Capture the cell that displays the provided text and extract its [x, y] central coordinate. 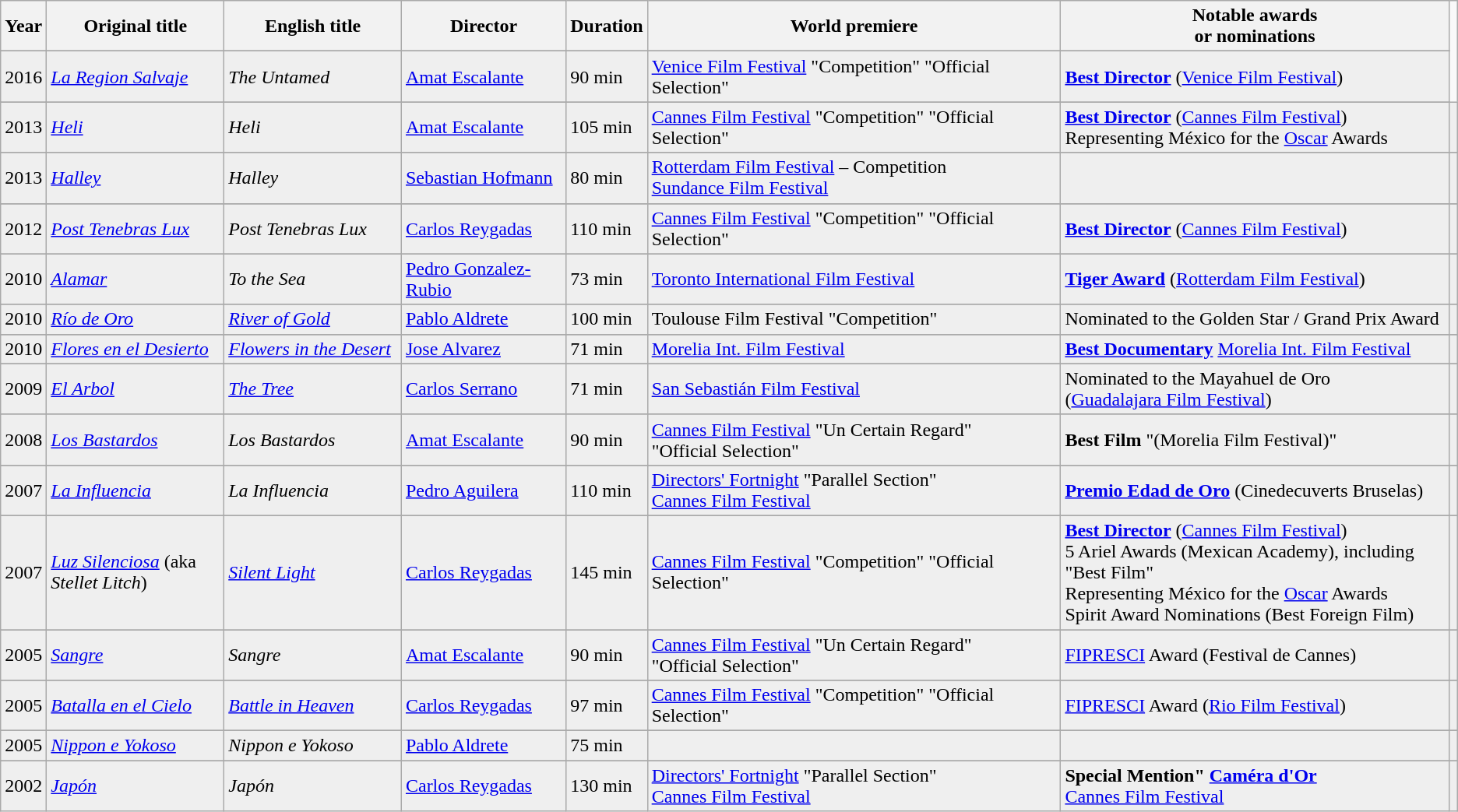
Best Director (Venice Film Festival) [1255, 76]
80 min [607, 178]
Duration [607, 26]
Premio Edad de Oro (Cinedecuverts Bruselas) [1255, 490]
River of Gold [313, 319]
FIPRESCI Award (Festival de Cannes) [1255, 654]
100 min [607, 319]
Luz Silenciosa (aka Stellet Litch) [136, 572]
To the Sea [313, 279]
World premiere [854, 26]
Río de Oro [136, 319]
130 min [607, 786]
El Arbol [136, 389]
Silent Light [313, 572]
Tiger Award (Rotterdam Film Festival) [1255, 279]
2012 [23, 229]
La Region Salvaje [136, 76]
2009 [23, 389]
Sebastian Hofmann [483, 178]
145 min [607, 572]
Year [23, 26]
97 min [607, 705]
Special Mention" Caméra d'Or Cannes Film Festival [1255, 786]
Morelia Int. Film Festival [854, 349]
Toronto International Film Festival [854, 279]
75 min [607, 746]
2008 [23, 439]
Rotterdam Film Festival – Competition Sundance Film Festival [854, 178]
Nominated to the Golden Star / Grand Prix Award [1255, 319]
Director [483, 26]
Pedro Gonzalez-Rubio [483, 279]
Pedro Aguilera [483, 490]
The Untamed [313, 76]
Nominated to the Mayahuel de Oro (Guadalajara Film Festival) [1255, 389]
105 min [607, 128]
73 min [607, 279]
Flowers in the Desert [313, 349]
San Sebastián Film Festival [854, 389]
Best Director (Cannes Film Festival) [1255, 229]
Batalla en el Cielo [136, 705]
2002 [23, 786]
Best Film "(Morelia Film Festival)" [1255, 439]
Notable awards or nominations [1255, 26]
Alamar [136, 279]
Carlos Serrano [483, 389]
Jose Alvarez [483, 349]
Original title [136, 26]
Battle in Heaven [313, 705]
The Tree [313, 389]
Flores en el Desierto [136, 349]
Toulouse Film Festival "Competition" [854, 319]
Best Documentary Morelia Int. Film Festival [1255, 349]
2016 [23, 76]
Best Director (Cannes Film Festival) Representing México for the Oscar Awards [1255, 128]
FIPRESCI Award (Rio Film Festival) [1255, 705]
Venice Film Festival "Competition" "Official Selection" [854, 76]
English title [313, 26]
